Capture the cell that displays the provided text and extract its [x, y] central coordinate. 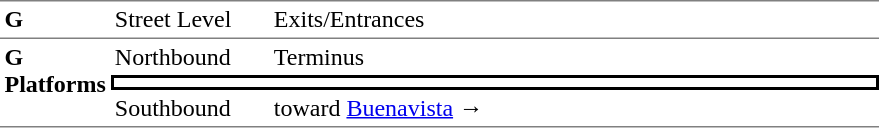
toward Buenavista → [574, 109]
GPlatforms [55, 83]
Street Level [190, 19]
Exits/Entrances [574, 19]
Northbound [190, 57]
G [55, 19]
Terminus [574, 57]
Southbound [190, 109]
